Locate the cell with the specified text and output its [X, Y] center coordinate. 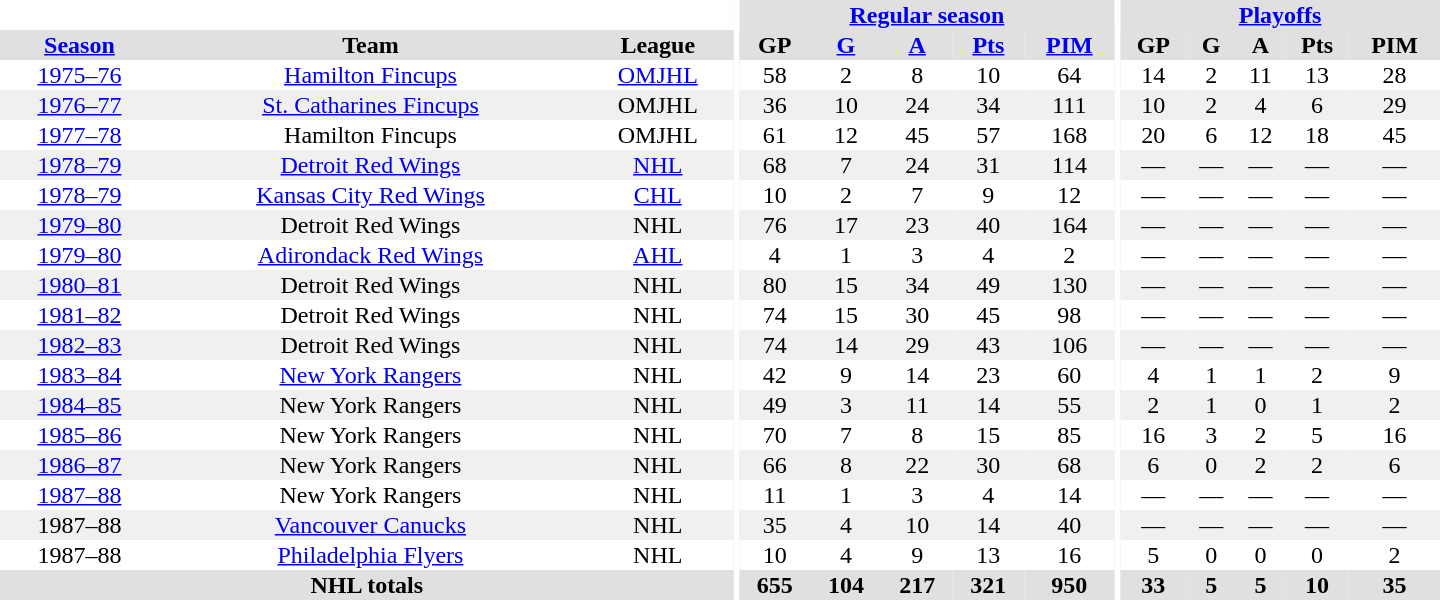
22 [918, 465]
28 [1394, 75]
Regular season [927, 15]
CHL [658, 195]
17 [846, 225]
217 [918, 585]
168 [1070, 135]
106 [1070, 345]
1983–84 [80, 375]
NHL totals [367, 585]
Team [370, 45]
1986–87 [80, 465]
League [658, 45]
18 [1317, 135]
61 [774, 135]
114 [1070, 165]
70 [774, 435]
1981–82 [80, 315]
42 [774, 375]
Playoffs [1280, 15]
1975–76 [80, 75]
98 [1070, 315]
St. Catharines Fincups [370, 105]
Vancouver Canucks [370, 525]
1982–83 [80, 345]
1984–85 [80, 405]
321 [988, 585]
58 [774, 75]
1976–77 [80, 105]
31 [988, 165]
1985–86 [80, 435]
20 [1153, 135]
43 [988, 345]
130 [1070, 285]
64 [1070, 75]
950 [1070, 585]
Season [80, 45]
36 [774, 105]
57 [988, 135]
111 [1070, 105]
655 [774, 585]
1980–81 [80, 285]
1977–78 [80, 135]
55 [1070, 405]
85 [1070, 435]
Adirondack Red Wings [370, 255]
66 [774, 465]
80 [774, 285]
164 [1070, 225]
Philadelphia Flyers [370, 555]
76 [774, 225]
104 [846, 585]
60 [1070, 375]
Kansas City Red Wings [370, 195]
33 [1153, 585]
AHL [658, 255]
